Extract the [X, Y] coordinate from the center of the cell holding the provided text.  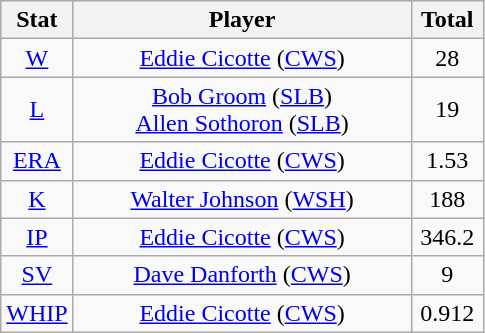
IP [37, 237]
188 [447, 199]
Total [447, 20]
Dave Danforth (CWS) [242, 275]
SV [37, 275]
28 [447, 58]
Stat [37, 20]
346.2 [447, 237]
WHIP [37, 313]
L [37, 110]
Walter Johnson (WSH) [242, 199]
Player [242, 20]
ERA [37, 161]
19 [447, 110]
1.53 [447, 161]
9 [447, 275]
0.912 [447, 313]
K [37, 199]
Bob Groom (SLB)Allen Sothoron (SLB) [242, 110]
W [37, 58]
